From the cell containing the given text, extract its center point as (X, Y) coordinate. 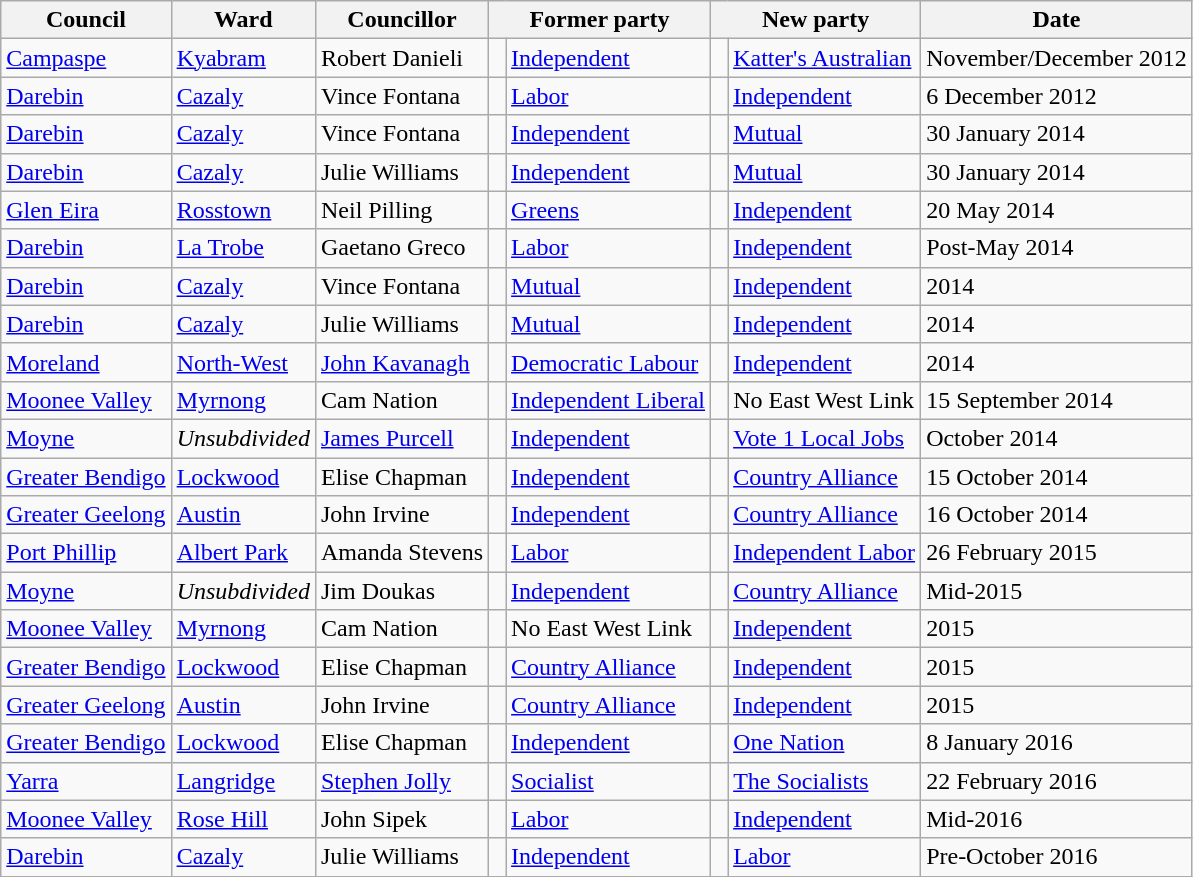
Port Phillip (86, 553)
Robert Danieli (402, 58)
New party (816, 20)
Moreland (86, 362)
Council (86, 20)
16 October 2014 (1057, 515)
John Kavanagh (402, 362)
Neil Pilling (402, 210)
October 2014 (1057, 438)
Socialist (608, 781)
Amanda Stevens (402, 553)
Mid-2015 (1057, 591)
Date (1057, 20)
Mid-2016 (1057, 819)
Stephen Jolly (402, 781)
One Nation (824, 743)
22 February 2016 (1057, 781)
Yarra (86, 781)
Glen Eira (86, 210)
Gaetano Greco (402, 248)
John Sipek (402, 819)
The Socialists (824, 781)
Albert Park (243, 553)
Independent Liberal (608, 400)
La Trobe (243, 248)
6 December 2012 (1057, 96)
North-West (243, 362)
15 September 2014 (1057, 400)
8 January 2016 (1057, 743)
Former party (600, 20)
Jim Doukas (402, 591)
Campaspe (86, 58)
20 May 2014 (1057, 210)
Katter's Australian (824, 58)
Rosstown (243, 210)
James Purcell (402, 438)
15 October 2014 (1057, 477)
Post-May 2014 (1057, 248)
Kyabram (243, 58)
Rose Hill (243, 819)
Greens (608, 210)
November/December 2012 (1057, 58)
Councillor (402, 20)
Ward (243, 20)
Langridge (243, 781)
Independent Labor (824, 553)
Vote 1 Local Jobs (824, 438)
Democratic Labour (608, 362)
26 February 2015 (1057, 553)
Pre-October 2016 (1057, 857)
